Output the [x, y] coordinate of the center of the cell containing the given text.  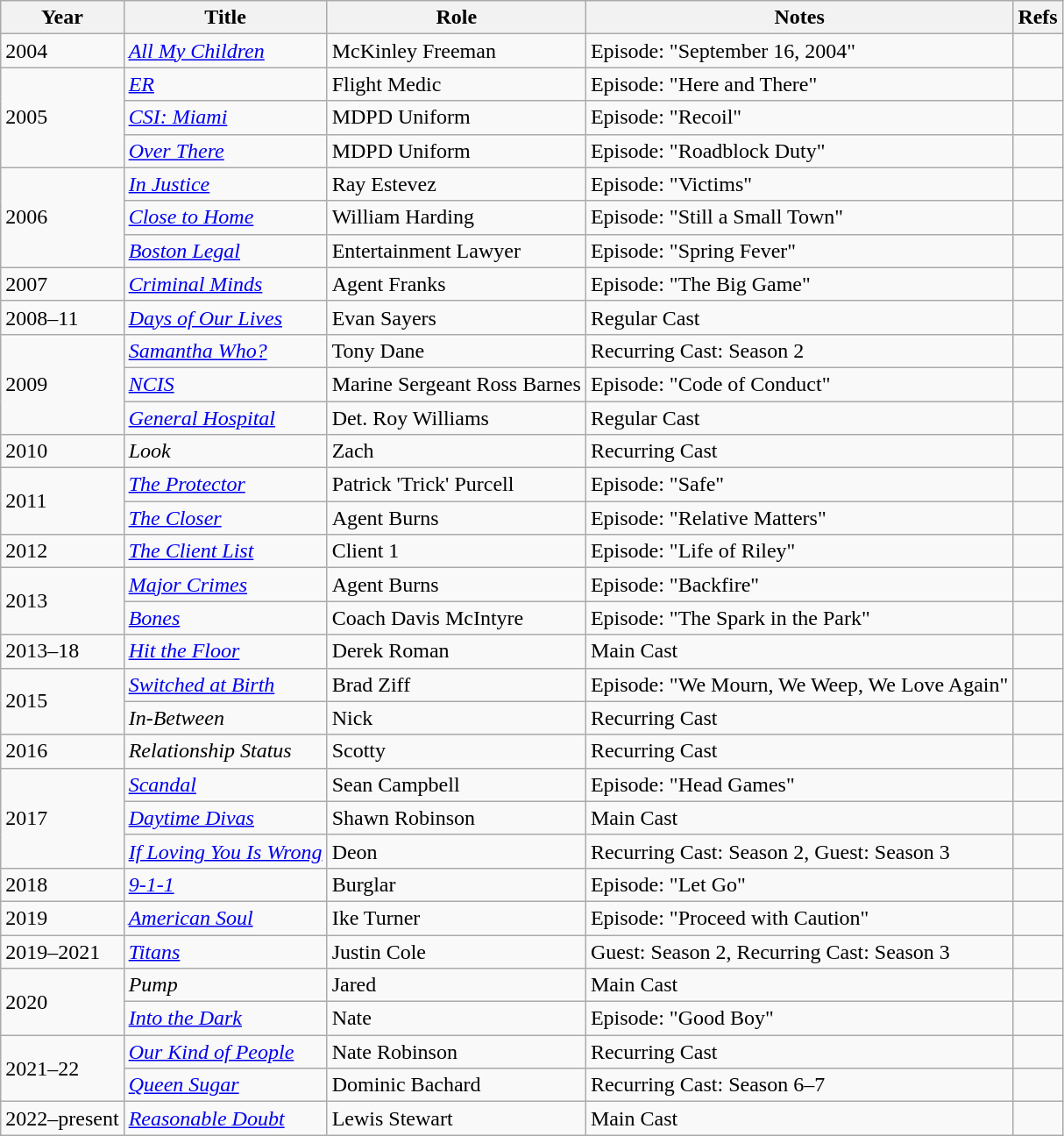
Episode: "Head Games" [799, 785]
ER [225, 84]
Agent Franks [456, 284]
General Hospital [225, 418]
2021–22 [62, 1069]
Switched at Birth [225, 685]
Shawn Robinson [456, 818]
Guest: Season 2, Recurring Cast: Season 3 [799, 951]
Title [225, 18]
Reasonable Doubt [225, 1118]
Episode: "Roadblock Duty" [799, 151]
2013 [62, 601]
Evan Sayers [456, 317]
Episode: "Backfire" [799, 585]
Scandal [225, 785]
William Harding [456, 217]
Relationship Status [225, 751]
Deon [456, 851]
Jared [456, 985]
Recurring Cast: Season 2, Guest: Season 3 [799, 851]
Episode: "The Spark in the Park" [799, 618]
The Protector [225, 485]
Derek Roman [456, 651]
Daytime Divas [225, 818]
Recurring Cast: Season 2 [799, 351]
Justin Cole [456, 951]
Marine Sergeant Ross Barnes [456, 384]
Criminal Minds [225, 284]
Episode: "We Mourn, We Weep, We Love Again" [799, 685]
Pump [225, 985]
Queen Sugar [225, 1085]
Coach Davis McIntyre [456, 618]
Over There [225, 151]
Year [62, 18]
Episode: "Good Boy" [799, 1019]
2004 [62, 51]
The Client List [225, 551]
McKinley Freeman [456, 51]
Nick [456, 718]
Samantha Who? [225, 351]
2017 [62, 818]
Det. Roy Williams [456, 418]
If Loving You Is Wrong [225, 851]
2009 [62, 384]
2012 [62, 551]
Major Crimes [225, 585]
Bones [225, 618]
Episode: "Proceed with Caution" [799, 918]
The Closer [225, 518]
9-1-1 [225, 884]
2013–18 [62, 651]
Zach [456, 451]
Brad Ziff [456, 685]
Episode: "September 16, 2004" [799, 51]
Nate Robinson [456, 1052]
2020 [62, 1002]
2019–2021 [62, 951]
Ike Turner [456, 918]
Titans [225, 951]
Nate [456, 1019]
2006 [62, 217]
Burglar [456, 884]
Notes [799, 18]
American Soul [225, 918]
Role [456, 18]
Episode: "Safe" [799, 485]
2005 [62, 117]
Refs [1038, 18]
Episode: "Life of Riley" [799, 551]
Dominic Bachard [456, 1085]
Sean Campbell [456, 785]
Look [225, 451]
2010 [62, 451]
Recurring Cast: Season 6–7 [799, 1085]
Episode: "Code of Conduct" [799, 384]
NCIS [225, 384]
Scotty [456, 751]
2007 [62, 284]
Into the Dark [225, 1019]
2018 [62, 884]
In Justice [225, 184]
Entertainment Lawyer [456, 251]
Episode: "The Big Game" [799, 284]
Lewis Stewart [456, 1118]
Close to Home [225, 217]
Boston Legal [225, 251]
Episode: "Let Go" [799, 884]
2008–11 [62, 317]
Days of Our Lives [225, 317]
In-Between [225, 718]
2016 [62, 751]
Our Kind of People [225, 1052]
2015 [62, 701]
Episode: "Here and There" [799, 84]
2022–present [62, 1118]
Episode: "Relative Matters" [799, 518]
Patrick 'Trick' Purcell [456, 485]
Client 1 [456, 551]
Episode: "Recoil" [799, 117]
Tony Dane [456, 351]
Episode: "Victims" [799, 184]
Episode: "Spring Fever" [799, 251]
Episode: "Still a Small Town" [799, 217]
2011 [62, 501]
CSI: Miami [225, 117]
All My Children [225, 51]
Ray Estevez [456, 184]
Hit the Floor [225, 651]
Flight Medic [456, 84]
2019 [62, 918]
